Find where the given text appears and provide that cell's center as [x, y] coordinate. 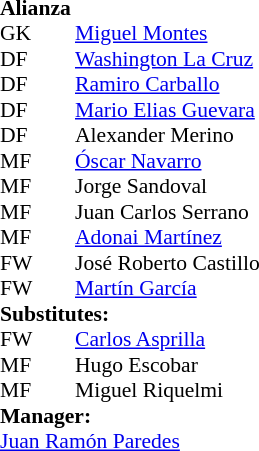
GK [19, 33]
